Extract the (x, y) coordinate from the center of the cell holding the provided text.  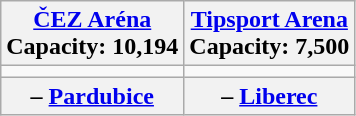
Tipsport ArenaCapacity: 7,500 (270, 34)
– Liberec (270, 96)
– Pardubice (92, 96)
ČEZ ArénaCapacity: 10,194 (92, 34)
